Find where the given text appears and provide that cell's center as [X, Y] coordinate. 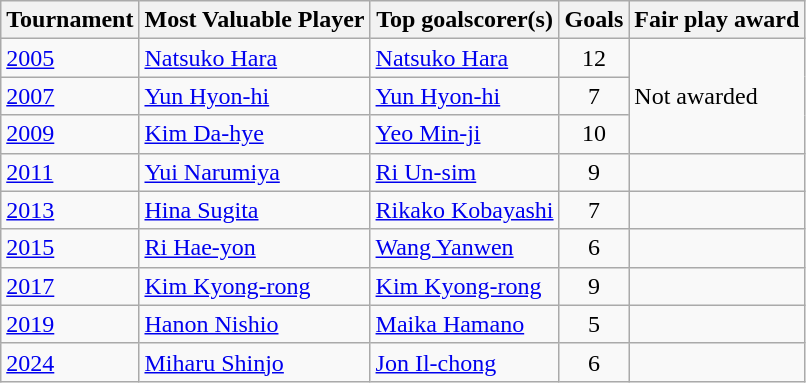
Jon Il-chong [464, 362]
12 [594, 58]
Most Valuable Player [254, 20]
Miharu Shinjo [254, 362]
Top goalscorer(s) [464, 20]
2015 [70, 248]
Rikako Kobayashi [464, 210]
10 [594, 134]
2017 [70, 286]
2007 [70, 96]
Ri Un-sim [464, 172]
2024 [70, 362]
Yeo Min-ji [464, 134]
2013 [70, 210]
Yui Narumiya [254, 172]
Goals [594, 20]
2011 [70, 172]
Hanon Nishio [254, 324]
Hina Sugita [254, 210]
Wang Yanwen [464, 248]
Ri Hae-yon [254, 248]
Maika Hamano [464, 324]
Kim Da-hye [254, 134]
Tournament [70, 20]
2005 [70, 58]
Fair play award [717, 20]
2009 [70, 134]
5 [594, 324]
2019 [70, 324]
Not awarded [717, 96]
